Provide the (X, Y) coordinate of the cell's center where the given text is located.  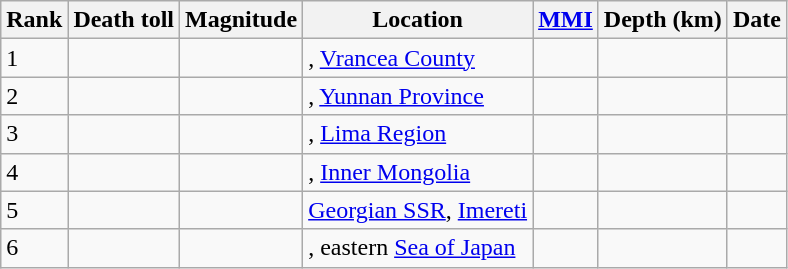
3 (34, 134)
Georgian SSR, Imereti (418, 210)
, Lima Region (418, 134)
, Vrancea County (418, 58)
, eastern Sea of Japan (418, 248)
Location (418, 20)
MMI (566, 20)
, Yunnan Province (418, 96)
Depth (km) (662, 20)
Rank (34, 20)
, Inner Mongolia (418, 172)
6 (34, 248)
1 (34, 58)
Death toll (124, 20)
4 (34, 172)
Magnitude (242, 20)
2 (34, 96)
Date (756, 20)
5 (34, 210)
